Pinpoint the cell where the given text exists, returning its [x, y] midpoint coordinate. 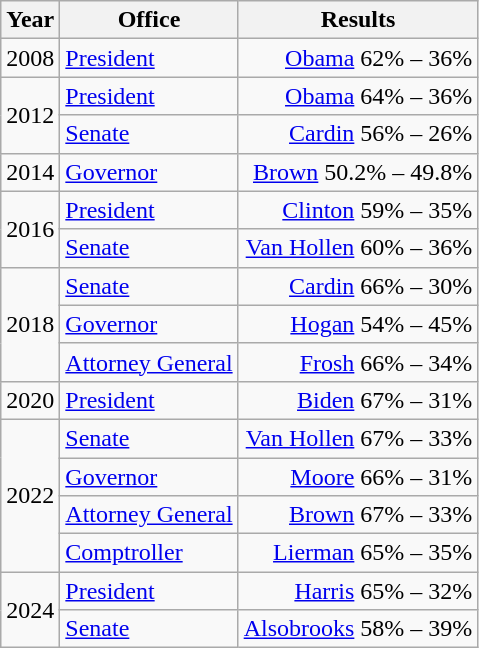
Van Hollen 67% – 33% [358, 438]
Year [30, 20]
Clinton 59% – 35% [358, 210]
Hogan 54% – 45% [358, 324]
Biden 67% – 31% [358, 400]
Moore 66% – 31% [358, 477]
Frosh 66% – 34% [358, 362]
Lierman 65% – 35% [358, 553]
Alsobrooks 58% – 39% [358, 629]
Brown 50.2% – 49.8% [358, 172]
Harris 65% – 32% [358, 591]
2008 [30, 58]
2016 [30, 229]
Obama 64% – 36% [358, 96]
Obama 62% – 36% [358, 58]
2020 [30, 400]
2018 [30, 324]
Brown 67% – 33% [358, 515]
Cardin 56% – 26% [358, 134]
2012 [30, 115]
Office [149, 20]
Van Hollen 60% – 36% [358, 248]
Results [358, 20]
Cardin 66% – 30% [358, 286]
2014 [30, 172]
2022 [30, 495]
Comptroller [149, 553]
2024 [30, 610]
